Locate the cell with the specified text and output its [X, Y] center coordinate. 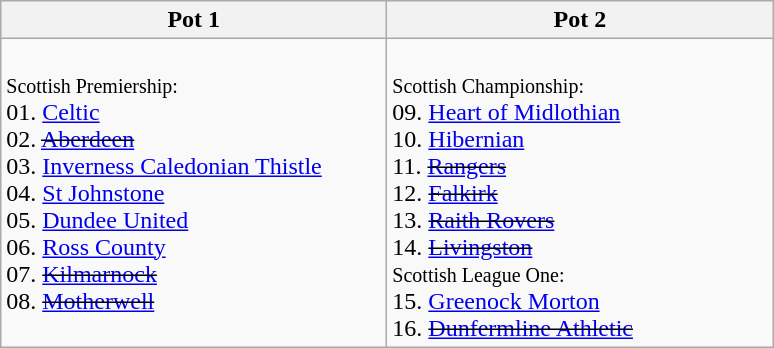
Pot 2 [580, 20]
Pot 1 [194, 20]
